Locate the cell with the specified text and output its [x, y] center coordinate. 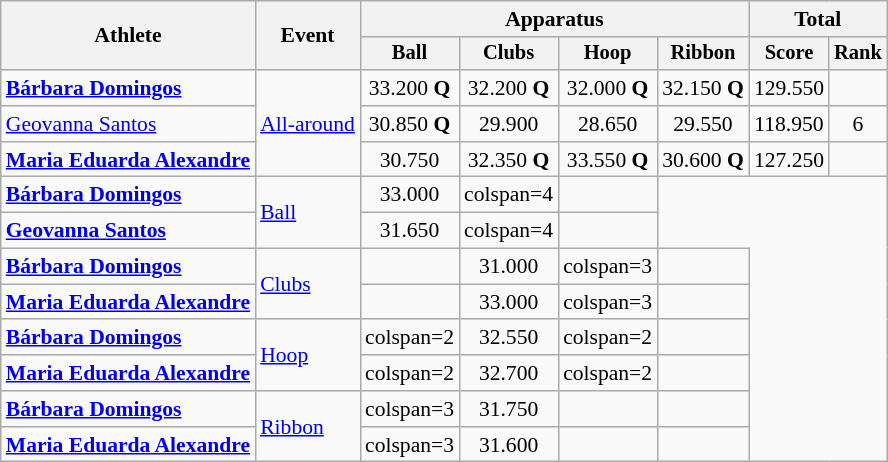
32.350 Q [508, 160]
32.150 Q [703, 88]
32.000 Q [608, 88]
Apparatus [554, 19]
31.650 [410, 231]
29.900 [508, 124]
127.250 [789, 160]
Event [308, 36]
33.550 Q [608, 160]
118.950 [789, 124]
Rank [858, 54]
Athlete [128, 36]
Score [789, 54]
28.650 [608, 124]
All-around [308, 124]
31.000 [508, 267]
32.550 [508, 338]
32.200 Q [508, 88]
Total [818, 19]
30.750 [410, 160]
30.850 Q [410, 124]
30.600 Q [703, 160]
33.200 Q [410, 88]
129.550 [789, 88]
31.750 [508, 409]
29.550 [703, 124]
6 [858, 124]
32.700 [508, 373]
